For the text-containing cell, return its midpoint in [x, y] coordinate format. 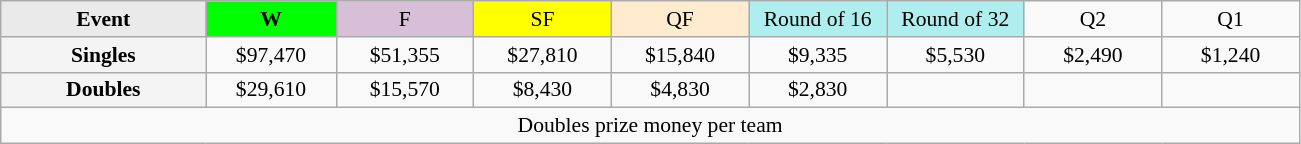
Doubles [104, 90]
$5,530 [955, 55]
Event [104, 19]
Q2 [1093, 19]
$27,810 [543, 55]
$9,335 [818, 55]
$8,430 [543, 90]
SF [543, 19]
Round of 32 [955, 19]
Singles [104, 55]
$97,470 [271, 55]
Round of 16 [818, 19]
$2,490 [1093, 55]
$29,610 [271, 90]
$1,240 [1231, 55]
W [271, 19]
Q1 [1231, 19]
$15,570 [405, 90]
$15,840 [680, 55]
Doubles prize money per team [650, 126]
F [405, 19]
$51,355 [405, 55]
$2,830 [818, 90]
$4,830 [680, 90]
QF [680, 19]
